Locate the cell with the specified text and output its [X, Y] center coordinate. 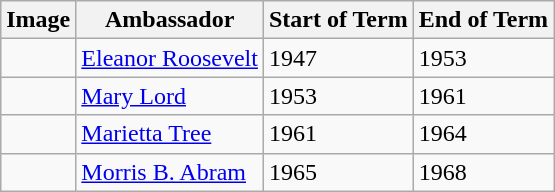
1947 [338, 58]
Start of Term [338, 20]
Ambassador [170, 20]
Mary Lord [170, 96]
1964 [483, 134]
Eleanor Roosevelt [170, 58]
1965 [338, 172]
Image [38, 20]
Morris B. Abram [170, 172]
Marietta Tree [170, 134]
End of Term [483, 20]
1968 [483, 172]
